Extract the (X, Y) coordinate from the center of the cell holding the provided text.  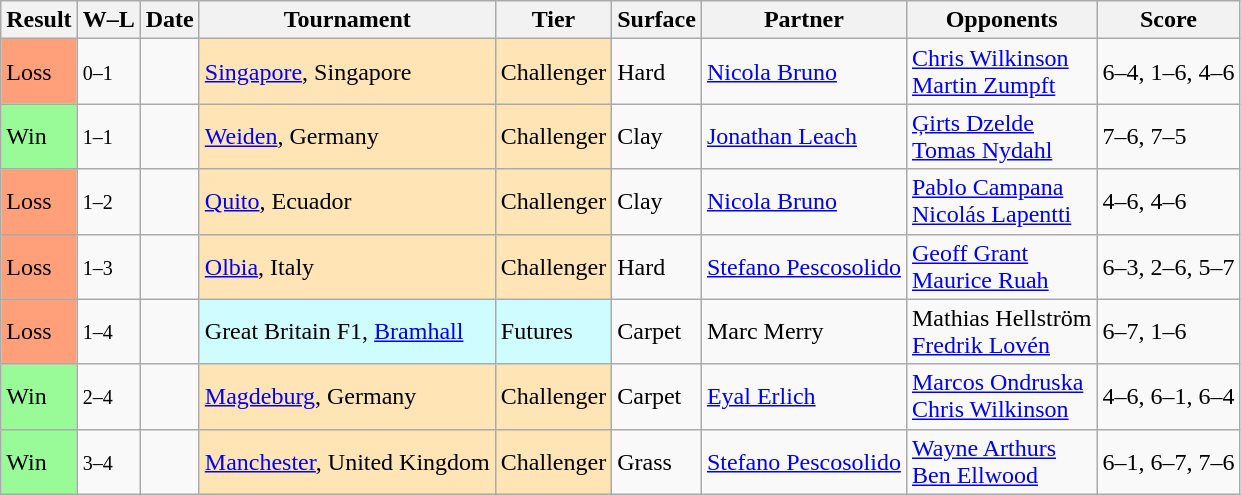
Manchester, United Kingdom (347, 462)
Marc Merry (804, 332)
Score (1168, 20)
Great Britain F1, Bramhall (347, 332)
Singapore, Singapore (347, 72)
Eyal Erlich (804, 396)
6–1, 6–7, 7–6 (1168, 462)
Ģirts Dzelde Tomas Nydahl (1001, 136)
1–1 (108, 136)
Futures (553, 332)
Olbia, Italy (347, 266)
Mathias Hellström Fredrik Lovén (1001, 332)
1–2 (108, 202)
2–4 (108, 396)
3–4 (108, 462)
Weiden, Germany (347, 136)
Tournament (347, 20)
Surface (657, 20)
6–3, 2–6, 5–7 (1168, 266)
0–1 (108, 72)
6–4, 1–6, 4–6 (1168, 72)
1–3 (108, 266)
W–L (108, 20)
Jonathan Leach (804, 136)
Geoff Grant Maurice Ruah (1001, 266)
Chris Wilkinson Martin Zumpft (1001, 72)
Quito, Ecuador (347, 202)
Tier (553, 20)
Pablo Campana Nicolás Lapentti (1001, 202)
7–6, 7–5 (1168, 136)
Wayne Arthurs Ben Ellwood (1001, 462)
Magdeburg, Germany (347, 396)
Date (170, 20)
Opponents (1001, 20)
4–6, 6–1, 6–4 (1168, 396)
Partner (804, 20)
4–6, 4–6 (1168, 202)
1–4 (108, 332)
6–7, 1–6 (1168, 332)
Result (39, 20)
Marcos Ondruska Chris Wilkinson (1001, 396)
Grass (657, 462)
